From the cell containing the given text, extract its center point as [x, y] coordinate. 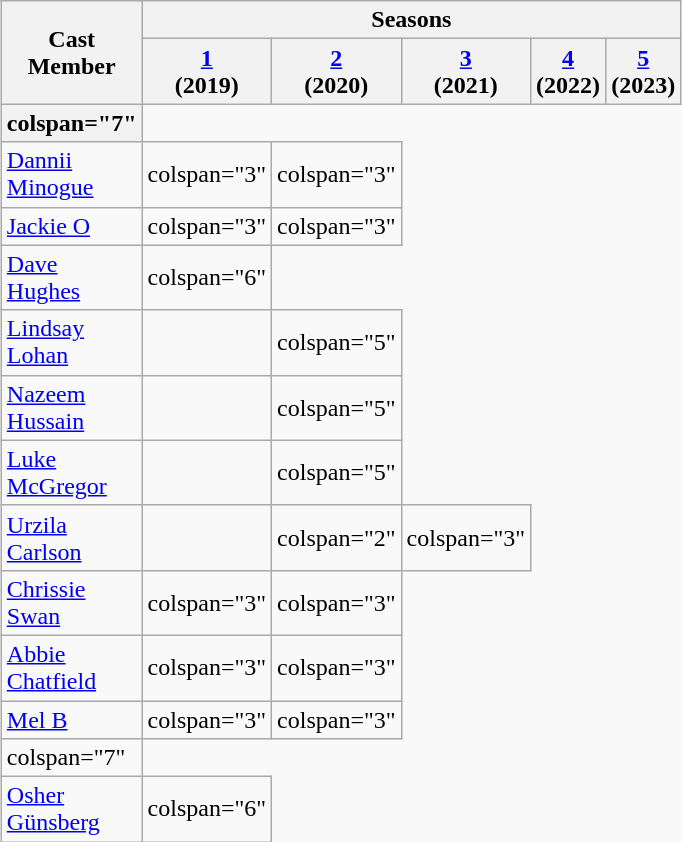
Seasons [412, 20]
Mel B [72, 719]
Lindsay Lohan [72, 342]
Osher Günsberg [72, 810]
Chrissie Swan [72, 602]
4(2022) [568, 72]
Luke McGregor [72, 472]
Urzila Carlson [72, 538]
2(2020) [337, 72]
5(2023) [644, 72]
1(2019) [207, 72]
Dave Hughes [72, 278]
Abbie Chatfield [72, 668]
Jackie O [72, 226]
colspan="2" [337, 538]
3(2021) [466, 72]
Dannii Minogue [72, 174]
Nazeem Hussain [72, 408]
Cast Member [72, 52]
